Find where the given text appears and provide that cell's center as [X, Y] coordinate. 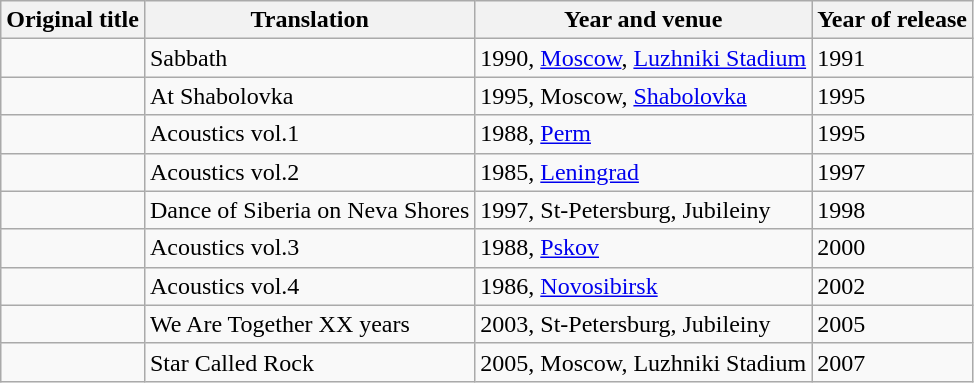
1990, Moscow, Luzhniki Stadium [644, 58]
1988, Pskov [644, 248]
1985, Leningrad [644, 172]
Translation [309, 20]
1995, Moscow, Shabolovka [644, 96]
2005 [892, 324]
Sabbath [309, 58]
1997, St-Petersburg, Jubileiny [644, 210]
1991 [892, 58]
Original title [73, 20]
1988, Perm [644, 134]
Year of release [892, 20]
Acoustics vol.4 [309, 286]
Dance of Siberia on Neva Shores [309, 210]
2007 [892, 362]
Acoustics vol.3 [309, 248]
1997 [892, 172]
At Shabolovka [309, 96]
Acoustics vol.2 [309, 172]
Star Called Rock [309, 362]
Year and venue [644, 20]
2003, St-Petersburg, Jubileiny [644, 324]
1986, Novosibirsk [644, 286]
2005, Moscow, Luzhniki Stadium [644, 362]
1998 [892, 210]
2002 [892, 286]
2000 [892, 248]
We Are Together XX years [309, 324]
Acoustics vol.1 [309, 134]
